Determine the [x, y] coordinate at the center of the cell enclosing the given text.  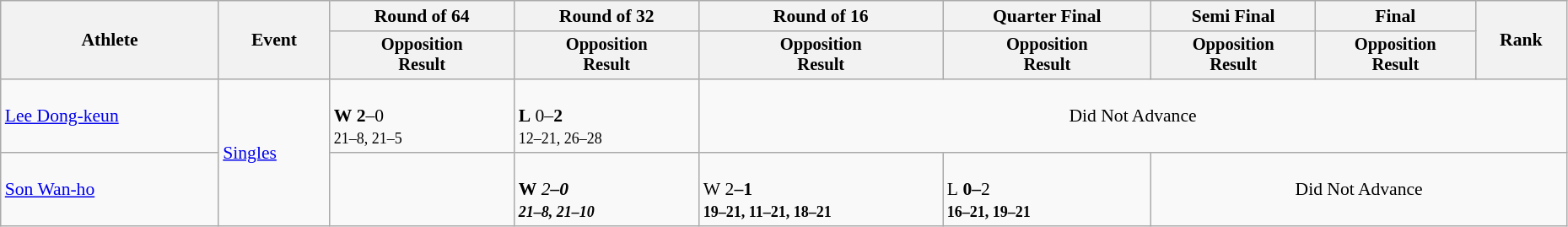
Singles [273, 152]
Semi Final [1233, 16]
Round of 64 [422, 16]
Event [273, 41]
Rank [1521, 41]
Quarter Final [1048, 16]
Son Wan-ho [110, 189]
L 0–212–21, 26–28 [607, 116]
Round of 16 [822, 16]
Lee Dong-keun [110, 116]
L 0–216–21, 19–21 [1048, 189]
Round of 32 [607, 16]
W 2–021–8, 21–10 [607, 189]
W 2–119–21, 11–21, 18–21 [822, 189]
Athlete [110, 41]
W 2–021–8, 21–5 [422, 116]
Final [1395, 16]
